Pinpoint the cell where the given text exists, returning its (x, y) midpoint coordinate. 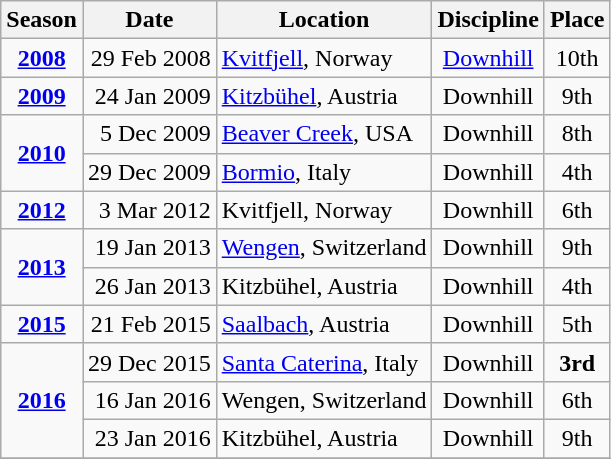
10th (577, 58)
Santa Caterina, Italy (324, 362)
2009 (42, 96)
26 Jan 2013 (149, 286)
3rd (577, 362)
21 Feb 2015 (149, 324)
24 Jan 2009 (149, 96)
Place (577, 20)
3 Mar 2012 (149, 210)
29 Feb 2008 (149, 58)
2013 (42, 267)
Beaver Creek, USA (324, 134)
5 Dec 2009 (149, 134)
2015 (42, 324)
23 Jan 2016 (149, 438)
Discipline (488, 20)
2008 (42, 58)
29 Dec 2015 (149, 362)
5th (577, 324)
2010 (42, 153)
2016 (42, 400)
Location (324, 20)
16 Jan 2016 (149, 400)
2012 (42, 210)
29 Dec 2009 (149, 172)
Season (42, 20)
19 Jan 2013 (149, 248)
Bormio, Italy (324, 172)
Saalbach, Austria (324, 324)
Date (149, 20)
8th (577, 134)
